Scan for the cell matching the given text and deliver its [X, Y] coordinate at center. 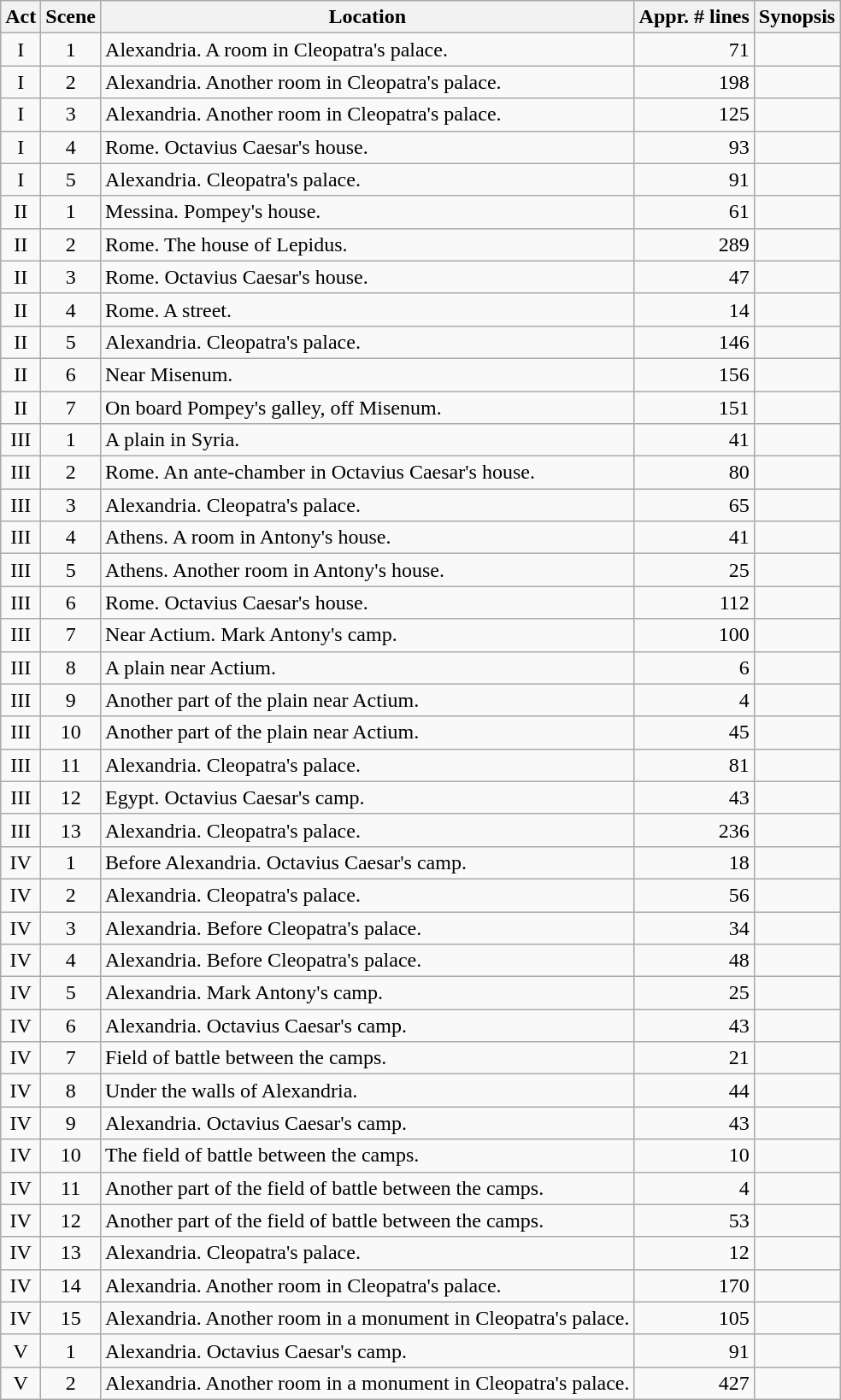
Alexandria. Mark Antony's camp. [368, 993]
45 [694, 732]
81 [694, 765]
Messina. Pompey's house. [368, 212]
105 [694, 1318]
146 [694, 342]
53 [694, 1221]
47 [694, 277]
21 [694, 1058]
The field of battle between the camps. [368, 1156]
170 [694, 1285]
65 [694, 505]
Egypt. Octavius Caesar's camp. [368, 797]
Synopsis [797, 17]
18 [694, 862]
125 [694, 115]
A plain near Actium. [368, 668]
289 [694, 244]
15 [71, 1318]
Rome. An ante-chamber in Octavius Caesar's house. [368, 473]
Appr. # lines [694, 17]
112 [694, 603]
427 [694, 1383]
93 [694, 147]
100 [694, 635]
Field of battle between the camps. [368, 1058]
Scene [71, 17]
156 [694, 374]
Near Actium. Mark Antony's camp. [368, 635]
236 [694, 830]
198 [694, 82]
Act [21, 17]
Alexandria. A room in Cleopatra's palace. [368, 50]
Before Alexandria. Octavius Caesar's camp. [368, 862]
Rome. The house of Lepidus. [368, 244]
44 [694, 1091]
Under the walls of Alexandria. [368, 1091]
Athens. A room in Antony's house. [368, 538]
A plain in Syria. [368, 440]
151 [694, 408]
71 [694, 50]
Athens. Another room in Antony's house. [368, 570]
Rome. A street. [368, 309]
80 [694, 473]
34 [694, 927]
Location [368, 17]
48 [694, 961]
61 [694, 212]
56 [694, 895]
Near Misenum. [368, 374]
On board Pompey's galley, off Misenum. [368, 408]
